Pinpoint the cell where the given text exists, returning its [X, Y] midpoint coordinate. 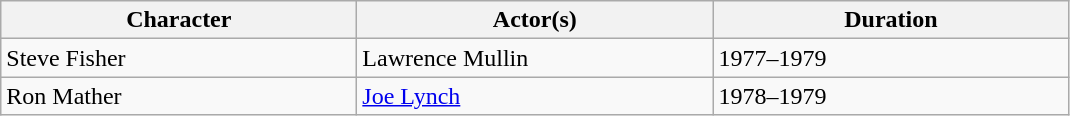
Joe Lynch [535, 96]
Steve Fisher [179, 58]
Ron Mather [179, 96]
1978–1979 [891, 96]
Lawrence Mullin [535, 58]
Character [179, 20]
Actor(s) [535, 20]
Duration [891, 20]
1977–1979 [891, 58]
